Extract the [x, y] coordinate from the center of the cell holding the provided text.  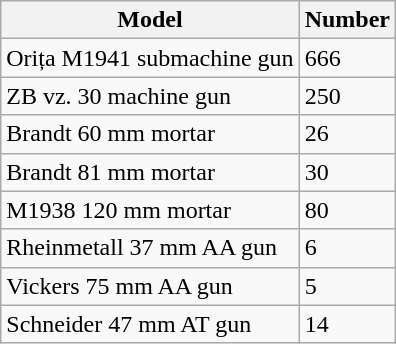
Model [150, 20]
666 [347, 58]
30 [347, 172]
6 [347, 248]
80 [347, 210]
Schneider 47 mm AT gun [150, 324]
Vickers 75 mm AA gun [150, 286]
Brandt 60 mm mortar [150, 134]
M1938 120 mm mortar [150, 210]
14 [347, 324]
Orița M1941 submachine gun [150, 58]
5 [347, 286]
Brandt 81 mm mortar [150, 172]
26 [347, 134]
ZB vz. 30 machine gun [150, 96]
250 [347, 96]
Number [347, 20]
Rheinmetall 37 mm AA gun [150, 248]
